Return (X, Y) of the center of cell containing provided text 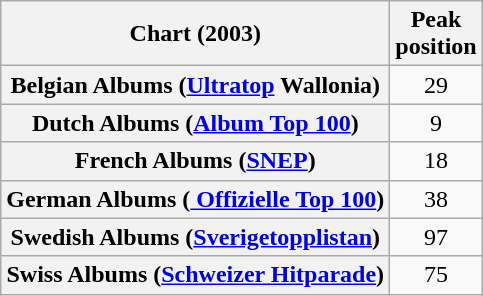
Chart (2003) (196, 34)
Dutch Albums (Album Top 100) (196, 123)
38 (436, 199)
Belgian Albums (Ultratop Wallonia) (196, 85)
German Albums ( Offizielle Top 100) (196, 199)
97 (436, 237)
75 (436, 275)
Swiss Albums (Schweizer Hitparade) (196, 275)
9 (436, 123)
Peakposition (436, 34)
Swedish Albums (Sverigetopplistan) (196, 237)
French Albums (SNEP) (196, 161)
18 (436, 161)
29 (436, 85)
